Return (x, y) of the center of cell containing provided text 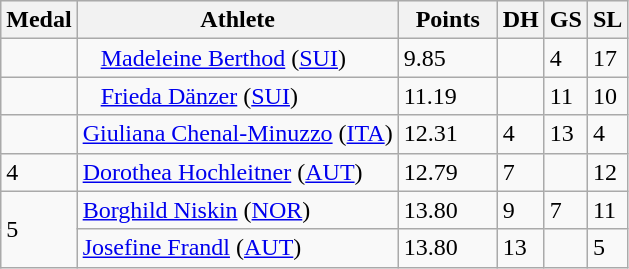
GS (566, 20)
SL (607, 20)
Frieda Dänzer (SUI) (238, 96)
17 (607, 58)
10 (607, 96)
9 (520, 210)
Josefine Frandl (AUT) (238, 248)
Medal (39, 20)
DH (520, 20)
Madeleine Berthod (SUI) (238, 58)
Points (448, 20)
Borghild Niskin (NOR) (238, 210)
Giuliana Chenal-Minuzzo (ITA) (238, 134)
Dorothea Hochleitner (AUT) (238, 172)
12.31 (448, 134)
9.85 (448, 58)
12.79 (448, 172)
11.19 (448, 96)
Athlete (238, 20)
12 (607, 172)
